Return the (x, y) coordinate for the center point of the cell that contains the specified text.  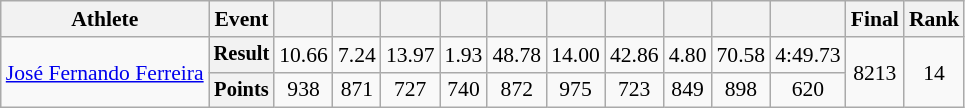
7.24 (357, 55)
975 (576, 90)
740 (464, 90)
898 (740, 90)
70.58 (740, 55)
8213 (875, 72)
Result (242, 55)
938 (304, 90)
10.66 (304, 55)
849 (688, 90)
José Fernando Ferreira (105, 72)
Athlete (105, 19)
4.80 (688, 55)
871 (357, 90)
4:49.73 (808, 55)
Rank (934, 19)
14 (934, 72)
Event (242, 19)
48.78 (516, 55)
723 (634, 90)
14.00 (576, 55)
1.93 (464, 55)
727 (410, 90)
13.97 (410, 55)
Final (875, 19)
620 (808, 90)
42.86 (634, 55)
Points (242, 90)
872 (516, 90)
